Locate the cell with the specified text and output its (X, Y) center coordinate. 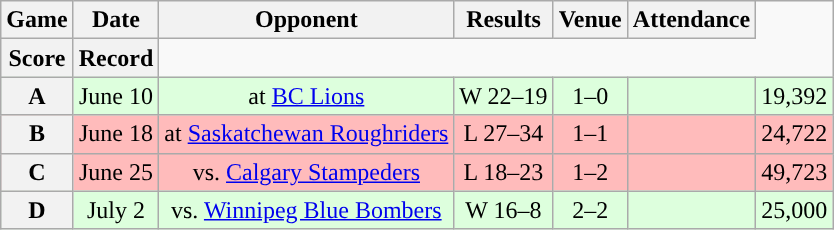
Game (37, 20)
A (37, 96)
Opponent (306, 20)
L 27–34 (504, 134)
1–1 (590, 134)
at BC Lions (306, 96)
Date (116, 20)
Results (504, 20)
2–2 (590, 210)
Venue (590, 20)
L 18–23 (504, 172)
25,000 (794, 210)
July 2 (116, 210)
D (37, 210)
vs. Calgary Stampeders (306, 172)
Record (116, 58)
vs. Winnipeg Blue Bombers (306, 210)
1–0 (590, 96)
49,723 (794, 172)
C (37, 172)
19,392 (794, 96)
B (37, 134)
Attendance (691, 20)
June 25 (116, 172)
Score (37, 58)
June 10 (116, 96)
June 18 (116, 134)
W 22–19 (504, 96)
at Saskatchewan Roughriders (306, 134)
24,722 (794, 134)
1–2 (590, 172)
W 16–8 (504, 210)
